Return [X, Y] of the center of cell containing provided text 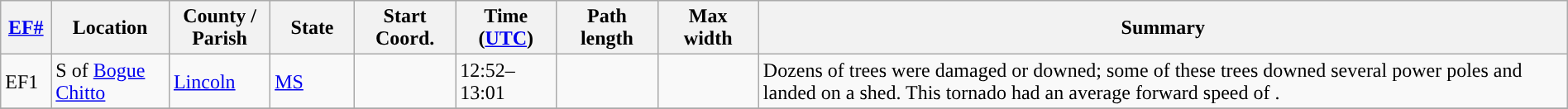
County / Parish [219, 28]
12:52–13:01 [506, 81]
Summary [1163, 28]
Max width [708, 28]
Lincoln [219, 81]
Start Coord. [404, 28]
EF1 [26, 81]
Location [111, 28]
S of Bogue Chitto [111, 81]
State [313, 28]
EF# [26, 28]
MS [313, 81]
Time (UTC) [506, 28]
Path length [607, 28]
